Output the (X, Y) coordinate of the center of the cell containing the given text.  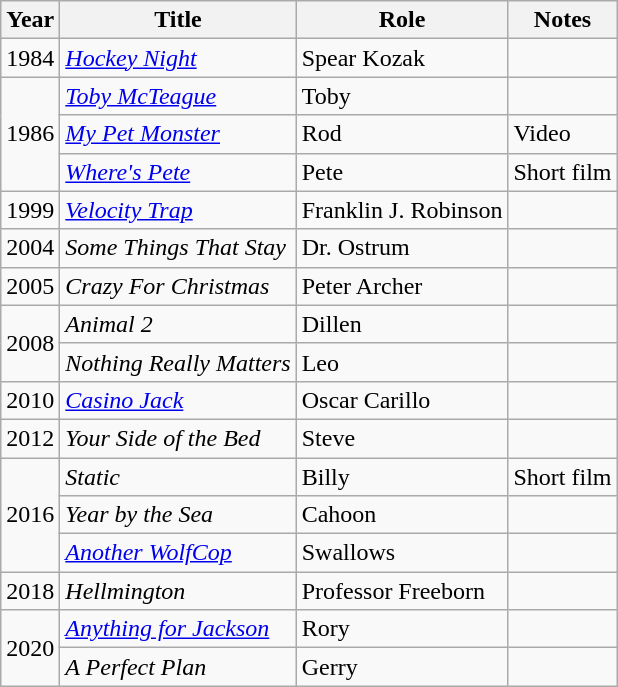
Steve (402, 438)
Toby (402, 96)
Title (178, 20)
2018 (30, 591)
Peter Archer (402, 286)
Year by the Sea (178, 515)
Dillen (402, 324)
Toby McTeague (178, 96)
2004 (30, 248)
Dr. Ostrum (402, 248)
Rory (402, 629)
Your Side of the Bed (178, 438)
Crazy For Christmas (178, 286)
Video (562, 134)
Swallows (402, 553)
2016 (30, 515)
Animal 2 (178, 324)
Pete (402, 172)
2012 (30, 438)
2020 (30, 648)
A Perfect Plan (178, 667)
1984 (30, 58)
Rod (402, 134)
Another WolfCop (178, 553)
Casino Jack (178, 400)
Gerry (402, 667)
Oscar Carillo (402, 400)
Billy (402, 477)
Notes (562, 20)
Professor Freeborn (402, 591)
My Pet Monster (178, 134)
Static (178, 477)
Nothing Really Matters (178, 362)
Role (402, 20)
1986 (30, 134)
Spear Kozak (402, 58)
Hockey Night (178, 58)
Franklin J. Robinson (402, 210)
2010 (30, 400)
2005 (30, 286)
Where's Pete (178, 172)
Anything for Jackson (178, 629)
2008 (30, 343)
Some Things That Stay (178, 248)
Leo (402, 362)
Year (30, 20)
Velocity Trap (178, 210)
Cahoon (402, 515)
Hellmington (178, 591)
1999 (30, 210)
